Output the (x, y) coordinate of the center of the cell containing the given text.  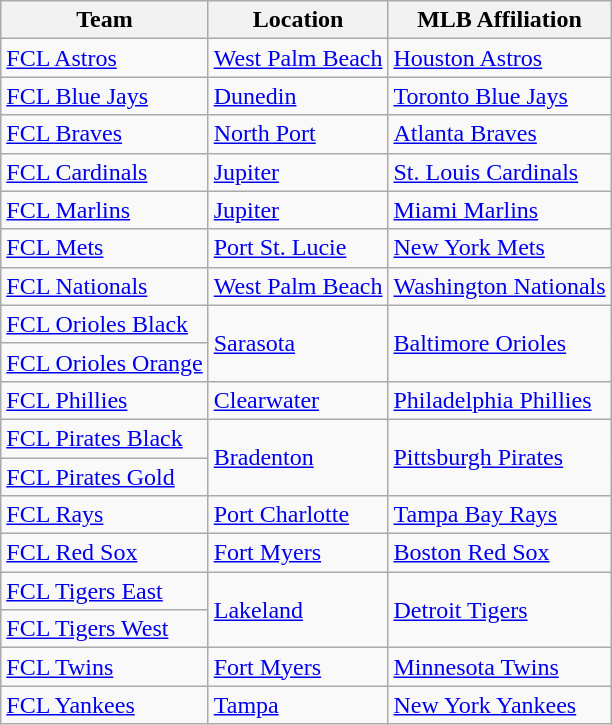
Toronto Blue Jays (500, 96)
FCL Phillies (104, 400)
Baltimore Orioles (500, 343)
Port Charlotte (298, 515)
St. Louis Cardinals (500, 172)
FCL Orioles Black (104, 324)
Port St. Lucie (298, 248)
MLB Affiliation (500, 20)
Pittsburgh Pirates (500, 457)
FCL Pirates Black (104, 438)
Houston Astros (500, 58)
FCL Nationals (104, 286)
Atlanta Braves (500, 134)
Sarasota (298, 343)
Clearwater (298, 400)
Miami Marlins (500, 210)
FCL Yankees (104, 705)
FCL Red Sox (104, 553)
FCL Marlins (104, 210)
Tampa Bay Rays (500, 515)
Detroit Tigers (500, 610)
North Port (298, 134)
FCL Mets (104, 248)
Dunedin (298, 96)
Boston Red Sox (500, 553)
FCL Tigers West (104, 629)
FCL Tigers East (104, 591)
FCL Twins (104, 667)
Lakeland (298, 610)
Tampa (298, 705)
Washington Nationals (500, 286)
Location (298, 20)
New York Yankees (500, 705)
FCL Astros (104, 58)
FCL Rays (104, 515)
FCL Cardinals (104, 172)
FCL Braves (104, 134)
Minnesota Twins (500, 667)
FCL Pirates Gold (104, 477)
Bradenton (298, 457)
Philadelphia Phillies (500, 400)
FCL Blue Jays (104, 96)
New York Mets (500, 248)
FCL Orioles Orange (104, 362)
Team (104, 20)
